Find where the given text appears and provide that cell's center as [x, y] coordinate. 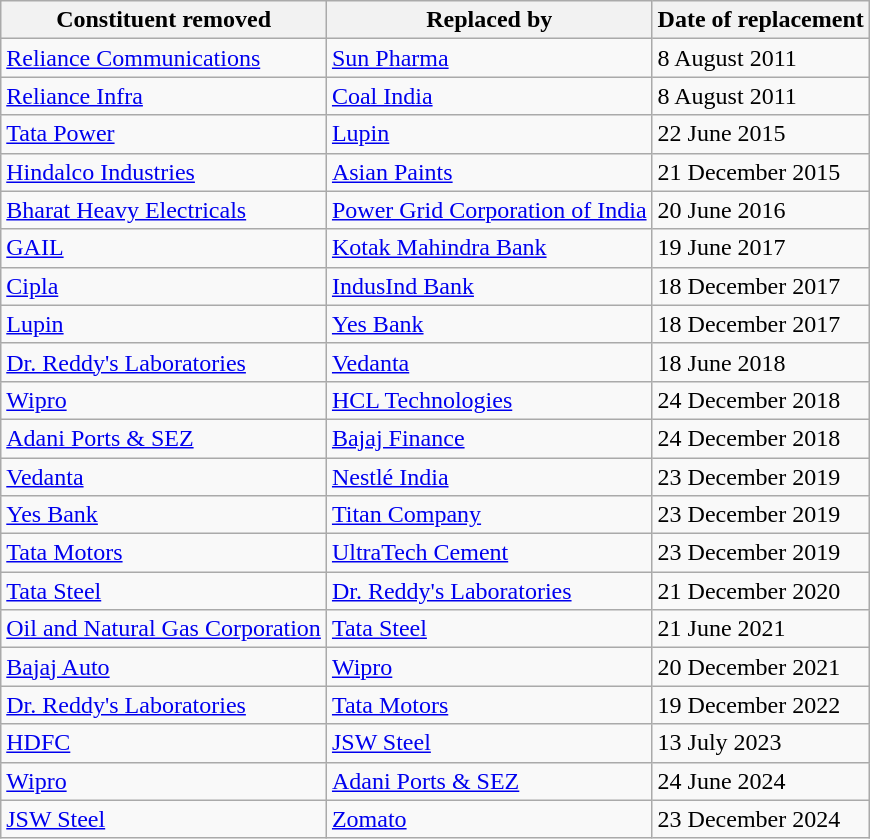
21 December 2015 [760, 172]
Asian Paints [489, 172]
18 June 2018 [760, 362]
Power Grid Corporation of India [489, 210]
20 June 2016 [760, 210]
22 June 2015 [760, 134]
Zomato [489, 819]
21 December 2020 [760, 591]
Tata Power [164, 134]
Coal India [489, 96]
13 July 2023 [760, 743]
Bharat Heavy Electricals [164, 210]
Titan Company [489, 515]
Bajaj Finance [489, 438]
Replaced by [489, 20]
Date of replacement [760, 20]
21 June 2021 [760, 629]
IndusInd Bank [489, 286]
19 December 2022 [760, 705]
Reliance Infra [164, 96]
Hindalco Industries [164, 172]
20 December 2021 [760, 667]
GAIL [164, 248]
Cipla [164, 286]
24 June 2024 [760, 781]
Kotak Mahindra Bank [489, 248]
Nestlé India [489, 477]
Bajaj Auto [164, 667]
HCL Technologies [489, 400]
HDFC [164, 743]
Oil and Natural Gas Corporation [164, 629]
Constituent removed [164, 20]
Reliance Communications [164, 58]
Sun Pharma [489, 58]
19 June 2017 [760, 248]
UltraTech Cement [489, 553]
23 December 2024 [760, 819]
